Detect which cell encompasses the target text, then output its (x, y) center coordinate. 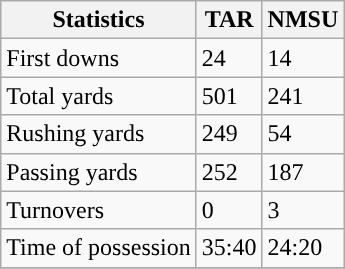
Statistics (99, 20)
35:40 (229, 248)
First downs (99, 58)
54 (303, 134)
Rushing yards (99, 134)
TAR (229, 20)
241 (303, 96)
252 (229, 172)
249 (229, 134)
NMSU (303, 20)
501 (229, 96)
Passing yards (99, 172)
14 (303, 58)
Turnovers (99, 210)
3 (303, 210)
187 (303, 172)
24 (229, 58)
24:20 (303, 248)
Total yards (99, 96)
0 (229, 210)
Time of possession (99, 248)
